Output the (x, y) coordinate of the center of the cell containing the given text.  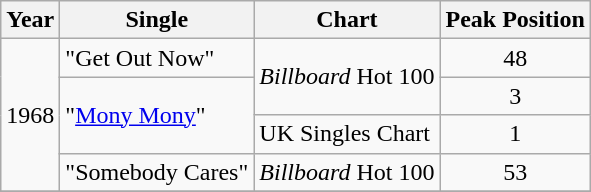
UK Singles Chart (347, 134)
Peak Position (515, 20)
3 (515, 96)
Chart (347, 20)
"Mony Mony" (157, 115)
"Get Out Now" (157, 58)
Year (30, 20)
"Somebody Cares" (157, 172)
1968 (30, 115)
48 (515, 58)
Single (157, 20)
53 (515, 172)
1 (515, 134)
